Return the [X, Y] coordinate for the center point of the cell that contains the specified text.  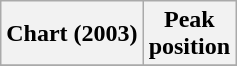
Chart (2003) [72, 34]
Peakposition [189, 34]
